Capture the cell that displays the provided text and extract its [x, y] central coordinate. 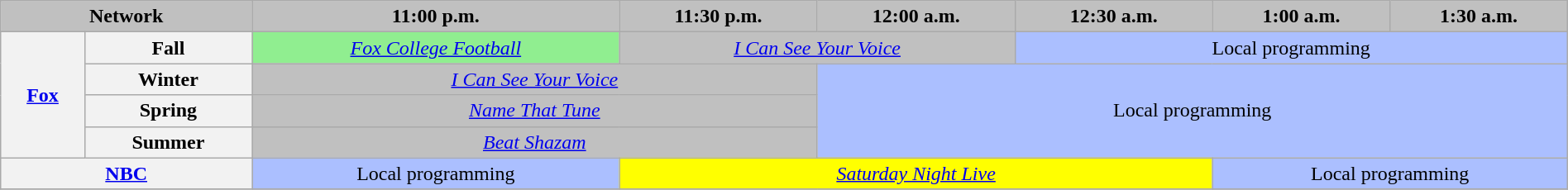
Beat Shazam [535, 142]
1:30 a.m. [1479, 17]
Saturday Night Live [916, 173]
Name That Tune [535, 111]
12:30 a.m. [1113, 17]
Network [127, 17]
11:00 p.m. [437, 17]
Winter [168, 79]
12:00 a.m. [916, 17]
NBC [127, 173]
Summer [168, 142]
11:30 p.m. [718, 17]
Fox College Football [437, 48]
1:00 a.m. [1301, 17]
Fall [168, 48]
Fox [43, 95]
Spring [168, 111]
